Scan for the cell matching the given text and deliver its (X, Y) coordinate at center. 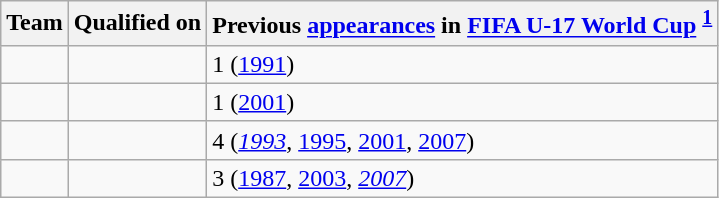
4 (1993, 1995, 2001, 2007) (462, 140)
Qualified on (137, 24)
1 (2001) (462, 102)
3 (1987, 2003, 2007) (462, 178)
Previous appearances in FIFA U-17 World Cup 1 (462, 24)
1 (1991) (462, 64)
Team (35, 24)
